Search for the cell housing the specified text and yield its (x, y) center coordinate. 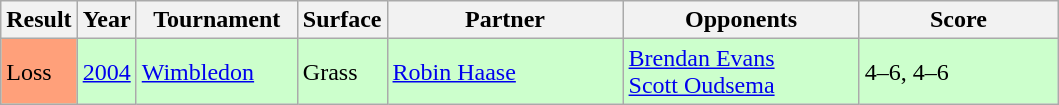
Loss (39, 72)
2004 (106, 72)
Result (39, 20)
Tournament (216, 20)
Grass (342, 72)
Surface (342, 20)
Robin Haase (505, 72)
Opponents (741, 20)
Score (958, 20)
Partner (505, 20)
Wimbledon (216, 72)
4–6, 4–6 (958, 72)
Year (106, 20)
Brendan Evans Scott Oudsema (741, 72)
